From the cell containing the given text, extract its center point as (X, Y) coordinate. 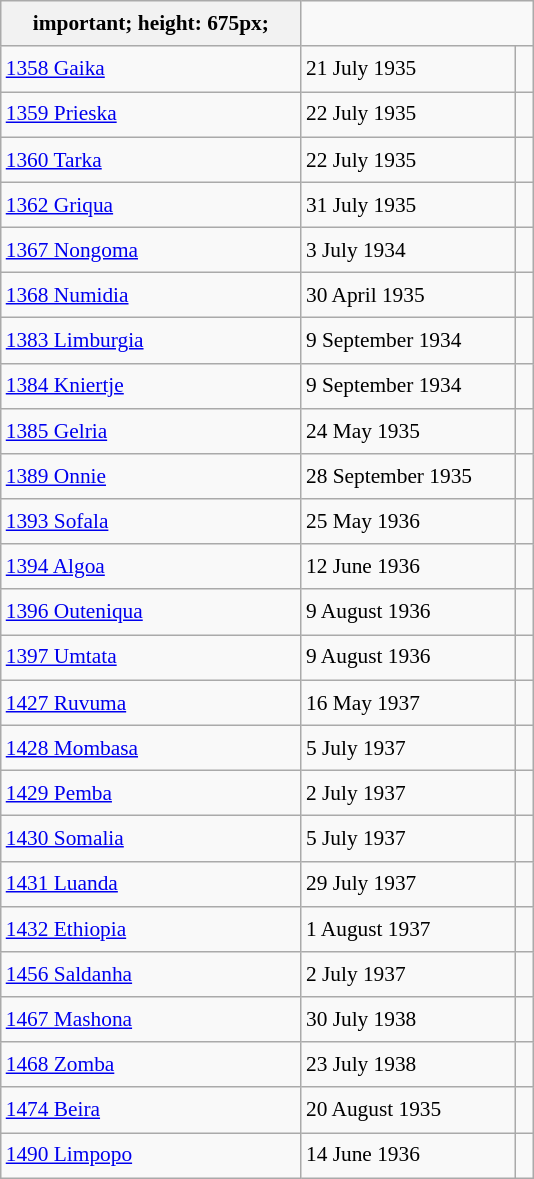
1359 Prieska (151, 114)
14 June 1936 (408, 1156)
31 July 1935 (408, 204)
1362 Griqua (151, 204)
1397 Umtata (151, 658)
1367 Nongoma (151, 250)
1468 Zomba (151, 1064)
1467 Mashona (151, 1020)
12 June 1936 (408, 566)
1 August 1937 (408, 928)
1389 Onnie (151, 476)
1385 Gelria (151, 430)
1427 Ruvuma (151, 702)
1368 Numidia (151, 296)
16 May 1937 (408, 702)
1456 Saldanha (151, 974)
1431 Luanda (151, 884)
1432 Ethiopia (151, 928)
25 May 1936 (408, 522)
23 July 1938 (408, 1064)
24 May 1935 (408, 430)
30 July 1938 (408, 1020)
1428 Mombasa (151, 748)
1430 Somalia (151, 838)
1360 Tarka (151, 160)
1383 Limburgia (151, 340)
1490 Limpopo (151, 1156)
1393 Sofala (151, 522)
1429 Pemba (151, 792)
28 September 1935 (408, 476)
29 July 1937 (408, 884)
1396 Outeniqua (151, 612)
1384 Kniertje (151, 386)
3 July 1934 (408, 250)
20 August 1935 (408, 1110)
21 July 1935 (408, 68)
1358 Gaika (151, 68)
important; height: 675px; (151, 24)
30 April 1935 (408, 296)
1394 Algoa (151, 566)
1474 Beira (151, 1110)
